Provide the (X, Y) coordinate of the cell's center where the given text is located.  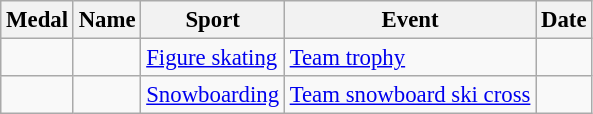
Figure skating (212, 58)
Team trophy (410, 58)
Date (564, 20)
Snowboarding (212, 95)
Medal (38, 20)
Team snowboard ski cross (410, 95)
Event (410, 20)
Name (107, 20)
Sport (212, 20)
